From the cell containing the given text, extract its center point as (X, Y) coordinate. 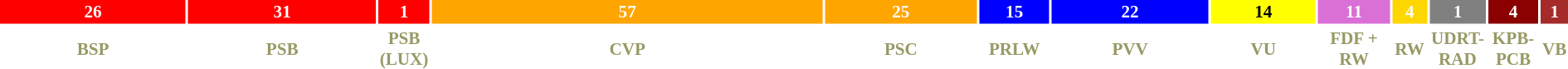
14 (1263, 12)
31 (282, 12)
11 (1354, 12)
57 (627, 12)
15 (1014, 12)
25 (901, 12)
26 (93, 12)
22 (1130, 12)
